Determine the (X, Y) coordinate at the center of the cell enclosing the given text.  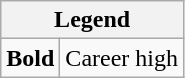
Legend (92, 20)
Career high (122, 58)
Bold (30, 58)
